Find where the given text appears and provide that cell's center as [X, Y] coordinate. 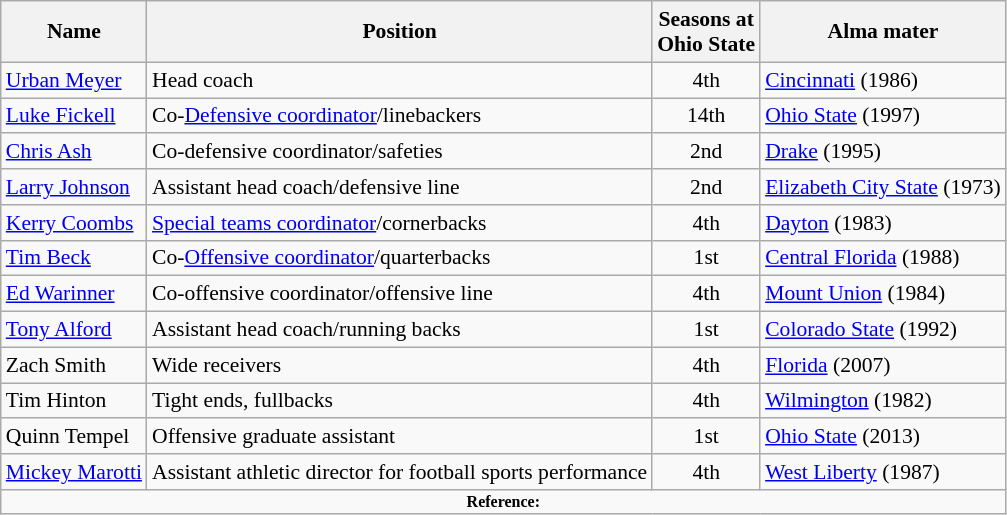
Mount Union (1984) [883, 294]
Co-defensive coordinator/safeties [400, 152]
Assistant athletic director for football sports performance [400, 472]
West Liberty (1987) [883, 472]
Ohio State (1997) [883, 116]
Zach Smith [74, 365]
Co-Defensive coordinator/linebackers [400, 116]
Reference: [504, 502]
Assistant head coach/running backs [400, 330]
Seasons atOhio State [706, 32]
Urban Meyer [74, 80]
Elizabeth City State (1973) [883, 187]
14th [706, 116]
Wilmington (1982) [883, 401]
Chris Ash [74, 152]
Larry Johnson [74, 187]
Name [74, 32]
Co-offensive coordinator/offensive line [400, 294]
Assistant head coach/defensive line [400, 187]
Tim Beck [74, 258]
Colorado State (1992) [883, 330]
Tony Alford [74, 330]
Tim Hinton [74, 401]
Wide receivers [400, 365]
Luke Fickell [74, 116]
Position [400, 32]
Ed Warinner [74, 294]
Quinn Tempel [74, 437]
Dayton (1983) [883, 223]
Special teams coordinator/cornerbacks [400, 223]
Tight ends, fullbacks [400, 401]
Cincinnati (1986) [883, 80]
Mickey Marotti [74, 472]
Central Florida (1988) [883, 258]
Offensive graduate assistant [400, 437]
Co-Offensive coordinator/quarterbacks [400, 258]
Head coach [400, 80]
Ohio State (2013) [883, 437]
Florida (2007) [883, 365]
Kerry Coombs [74, 223]
Drake (1995) [883, 152]
Alma mater [883, 32]
